Locate the cell with the specified text and output its [X, Y] center coordinate. 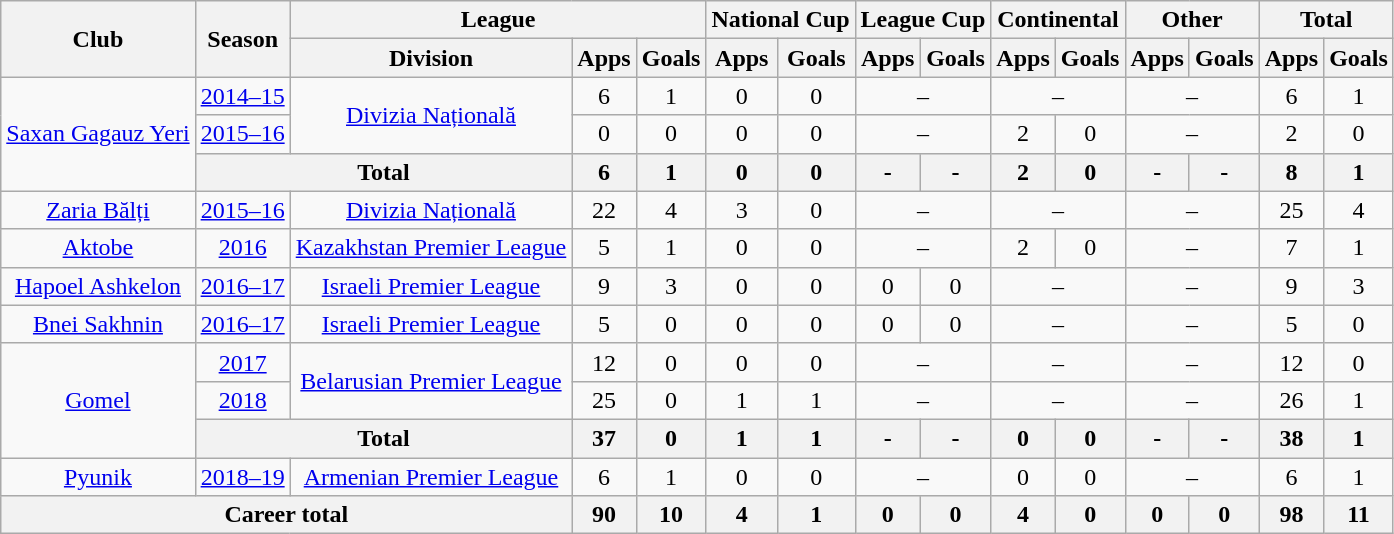
Other [1192, 20]
2018–19 [242, 477]
Armenian Premier League [431, 477]
11 [1359, 515]
Pyunik [98, 477]
Aktobe [98, 248]
Zaria Bălți [98, 210]
2017 [242, 362]
8 [1291, 172]
Hapoel Ashkelon [98, 286]
Gomel [98, 400]
Club [98, 39]
2016 [242, 248]
2014–15 [242, 96]
2018 [242, 400]
Saxan Gagauz Yeri [98, 134]
90 [604, 515]
National Cup [780, 20]
Division [431, 58]
10 [671, 515]
37 [604, 438]
26 [1291, 400]
Belarusian Premier League [431, 381]
7 [1291, 248]
Bnei Sakhnin [98, 324]
League Cup [923, 20]
22 [604, 210]
League [498, 20]
Kazakhstan Premier League [431, 248]
Season [242, 39]
Career total [286, 515]
38 [1291, 438]
Continental [1058, 20]
98 [1291, 515]
